Search for the cell housing the specified text and yield its (X, Y) center coordinate. 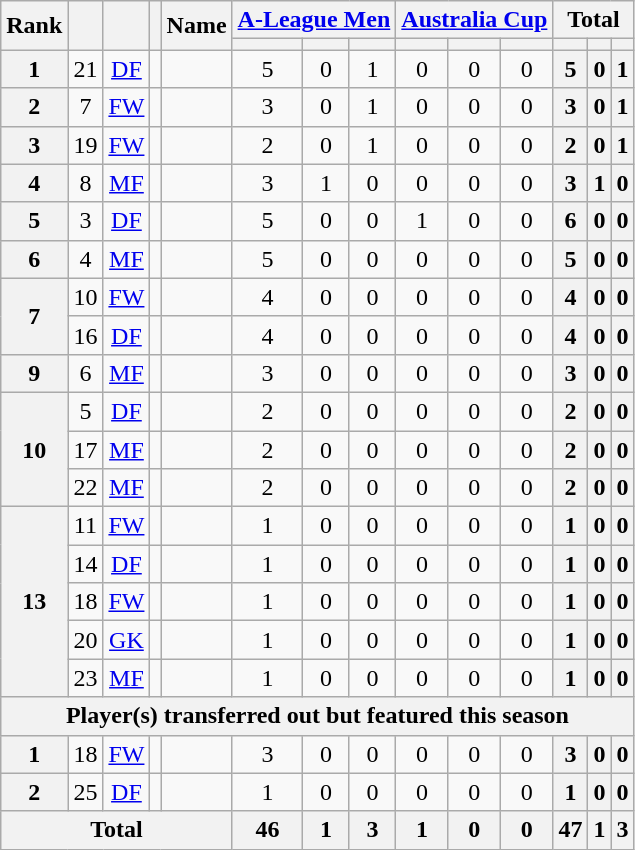
11 (86, 526)
GK (126, 640)
23 (86, 678)
Australia Cup (474, 20)
22 (86, 488)
14 (86, 564)
46 (268, 830)
47 (570, 830)
Player(s) transferred out but featured this season (318, 716)
Rank (34, 26)
16 (86, 335)
17 (86, 449)
9 (34, 373)
21 (86, 69)
25 (86, 792)
19 (86, 145)
20 (86, 640)
13 (34, 602)
A-League Men (314, 20)
8 (86, 183)
Name (196, 26)
